Return the [x, y] coordinate for the center point of the cell that contains the specified text.  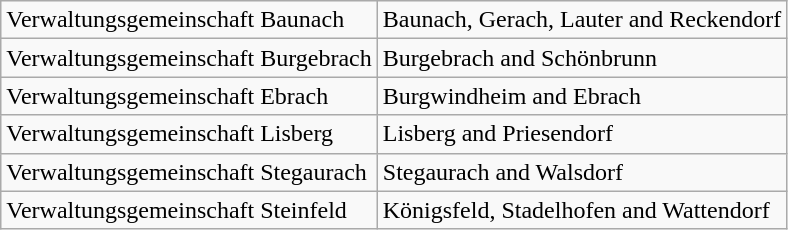
Verwaltungsgemeinschaft Baunach [189, 20]
Burgebrach and Schönbrunn [582, 58]
Lisberg and Priesendorf [582, 134]
Königsfeld, Stadelhofen and Wattendorf [582, 210]
Verwaltungsgemeinschaft Ebrach [189, 96]
Verwaltungsgemeinschaft Burgebrach [189, 58]
Burgwindheim and Ebrach [582, 96]
Verwaltungsgemeinschaft Lisberg [189, 134]
Stegaurach and Walsdorf [582, 172]
Baunach, Gerach, Lauter and Reckendorf [582, 20]
Verwaltungsgemeinschaft Steinfeld [189, 210]
Verwaltungsgemeinschaft Stegaurach [189, 172]
